Find where the given text appears and provide that cell's center as [x, y] coordinate. 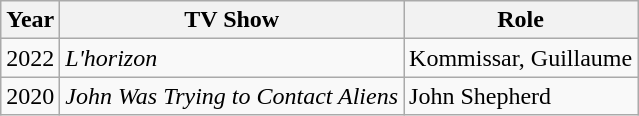
2020 [30, 96]
L'horizon [232, 58]
John Shepherd [521, 96]
Role [521, 20]
Year [30, 20]
Kommissar, Guillaume [521, 58]
TV Show [232, 20]
2022 [30, 58]
John Was Trying to Contact Aliens [232, 96]
